Return the (X, Y) coordinate for the center point of the cell that contains the specified text.  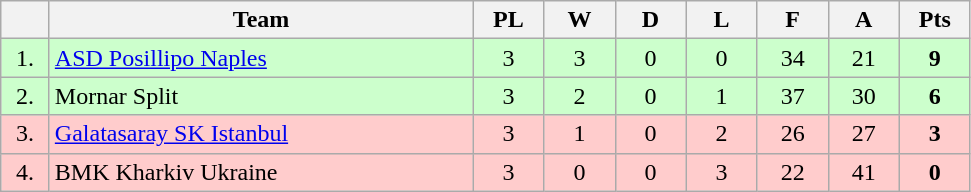
A (864, 20)
1. (26, 58)
PL (508, 20)
9 (934, 58)
F (792, 20)
22 (792, 172)
41 (864, 172)
37 (792, 96)
4. (26, 172)
3. (26, 134)
2. (26, 96)
Galatasaray SK Istanbul (261, 134)
Mornar Split (261, 96)
27 (864, 134)
Team (261, 20)
L (722, 20)
26 (792, 134)
D (650, 20)
6 (934, 96)
W (580, 20)
ASD Posillipo Naples (261, 58)
34 (792, 58)
BMK Kharkiv Ukraine (261, 172)
30 (864, 96)
21 (864, 58)
Pts (934, 20)
